From the cell containing the given text, extract its center point as [x, y] coordinate. 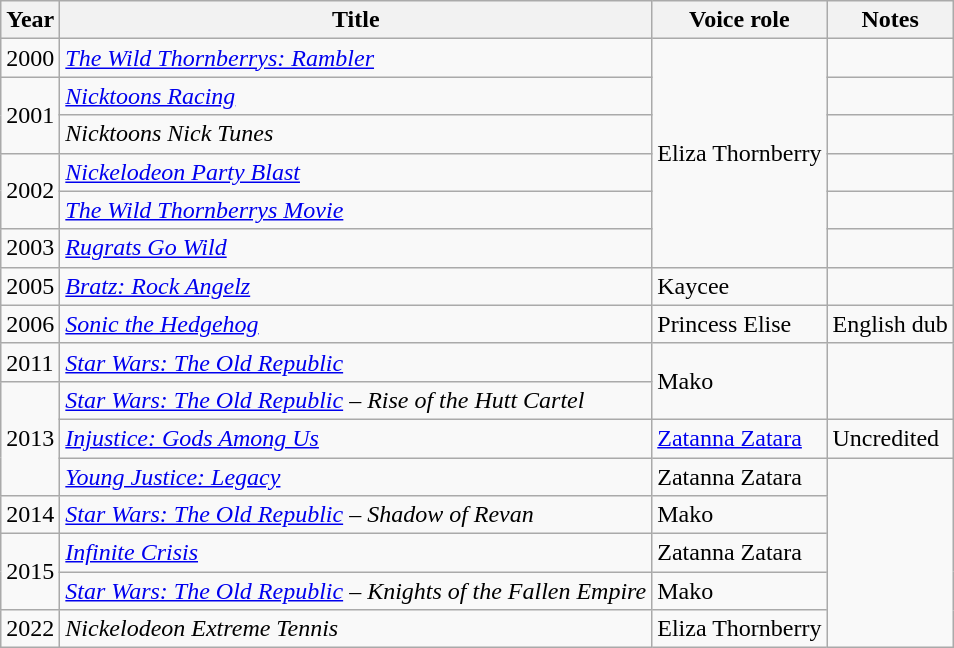
2003 [30, 248]
Voice role [740, 20]
2015 [30, 572]
English dub [890, 324]
Princess Elise [740, 324]
Sonic the Hedgehog [356, 324]
Kaycee [740, 286]
Young Justice: Legacy [356, 477]
The Wild Thornberrys: Rambler [356, 58]
Nicktoons Nick Tunes [356, 134]
2011 [30, 362]
Injustice: Gods Among Us [356, 438]
Nicktoons Racing [356, 96]
Star Wars: The Old Republic – Knights of the Fallen Empire [356, 591]
2002 [30, 191]
Title [356, 20]
2014 [30, 515]
2013 [30, 438]
Nickelodeon Party Blast [356, 172]
2022 [30, 629]
Uncredited [890, 438]
Infinite Crisis [356, 553]
2001 [30, 115]
Bratz: Rock Angelz [356, 286]
Star Wars: The Old Republic [356, 362]
Nickelodeon Extreme Tennis [356, 629]
2000 [30, 58]
Star Wars: The Old Republic – Rise of the Hutt Cartel [356, 400]
Star Wars: The Old Republic – Shadow of Revan [356, 515]
2005 [30, 286]
Notes [890, 20]
The Wild Thornberrys Movie [356, 210]
2006 [30, 324]
Year [30, 20]
Rugrats Go Wild [356, 248]
